Detect which cell encompasses the target text, then output its [X, Y] center coordinate. 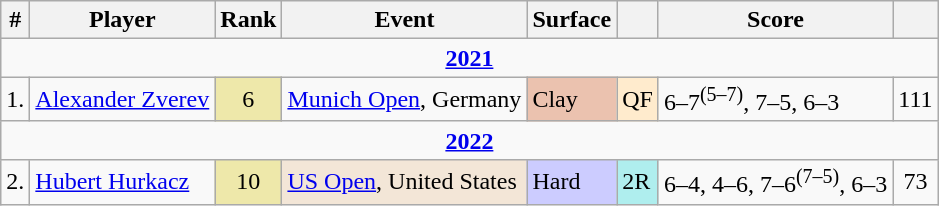
US Open, United States [404, 182]
Munich Open, Germany [404, 100]
Clay [572, 100]
2021 [470, 58]
2R [638, 182]
1. [16, 100]
Hard [572, 182]
Surface [572, 20]
2022 [470, 140]
Score [775, 20]
Event [404, 20]
6 [248, 100]
6–4, 4–6, 7–6(7–5), 6–3 [775, 182]
# [16, 20]
QF [638, 100]
10 [248, 182]
73 [916, 182]
Alexander Zverev [122, 100]
6–7(5–7), 7–5, 6–3 [775, 100]
111 [916, 100]
Hubert Hurkacz [122, 182]
Player [122, 20]
Rank [248, 20]
2. [16, 182]
